Determine the (x, y) coordinate at the center of the cell enclosing the given text.  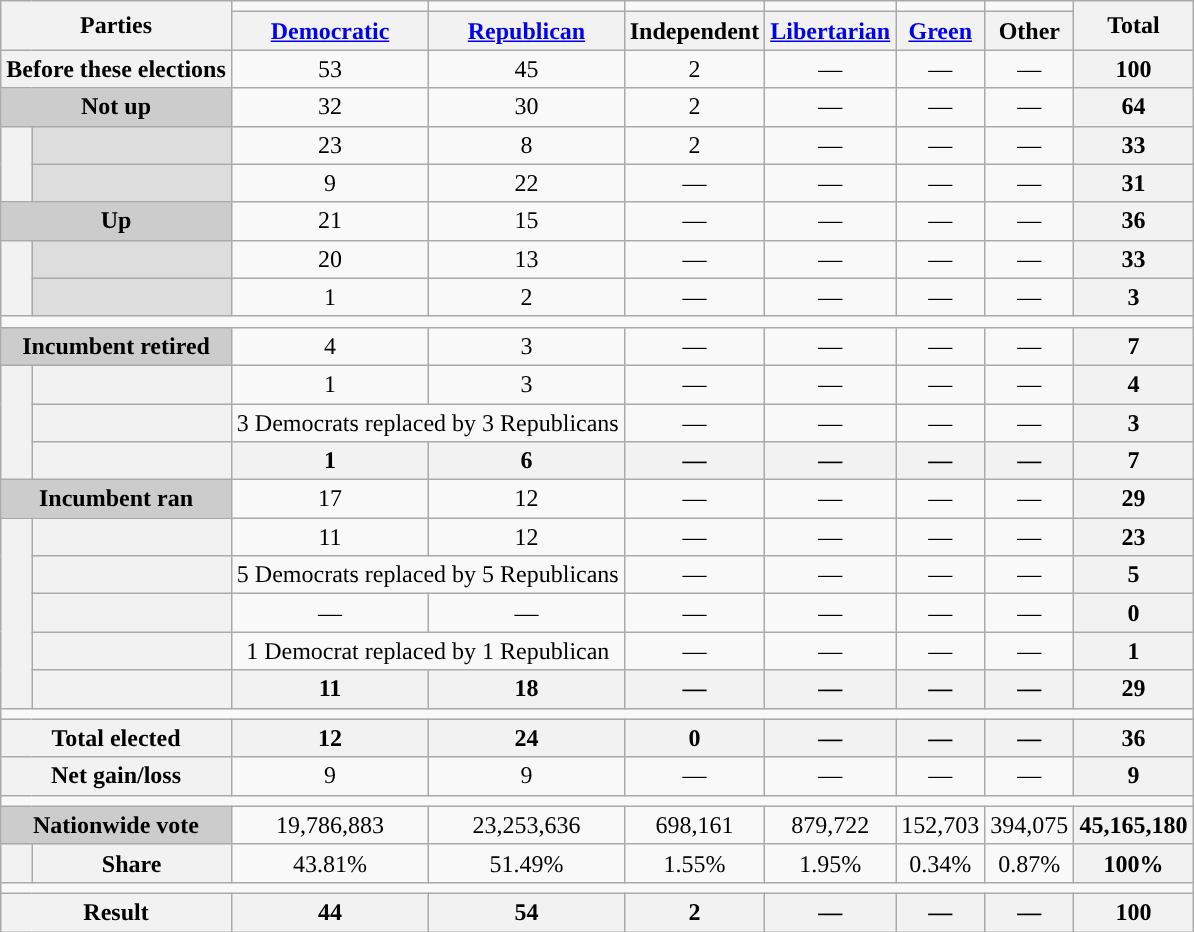
5 (1134, 575)
22 (527, 183)
15 (527, 221)
Total (1134, 26)
64 (1134, 107)
53 (330, 69)
45,165,180 (1134, 825)
Democratic (330, 31)
31 (1134, 183)
Net gain/loss (116, 776)
5 Democrats replaced by 5 Republicans (428, 575)
Libertarian (830, 31)
19,786,883 (330, 825)
6 (527, 461)
20 (330, 259)
Result (116, 912)
Other (1030, 31)
394,075 (1030, 825)
Share (132, 863)
18 (527, 689)
43.81% (330, 863)
Before these elections (116, 69)
30 (527, 107)
Nationwide vote (116, 825)
Incumbent retired (116, 346)
23,253,636 (527, 825)
54 (527, 912)
Parties (116, 26)
100% (1134, 863)
21 (330, 221)
Total elected (116, 738)
8 (527, 145)
44 (330, 912)
698,161 (694, 825)
1.55% (694, 863)
152,703 (940, 825)
Green (940, 31)
0.34% (940, 863)
32 (330, 107)
Not up (116, 107)
1.95% (830, 863)
45 (527, 69)
51.49% (527, 863)
3 Democrats replaced by 3 Republicans (428, 423)
1 Democrat replaced by 1 Republican (428, 651)
Up (116, 221)
17 (330, 499)
Republican (527, 31)
13 (527, 259)
Incumbent ran (116, 499)
Independent (694, 31)
0.87% (1030, 863)
24 (527, 738)
879,722 (830, 825)
